Return the [X, Y] coordinate for the center point of the cell that contains the specified text.  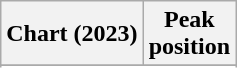
Peakposition [189, 34]
Chart (2023) [72, 34]
